Search for the cell housing the specified text and yield its [X, Y] center coordinate. 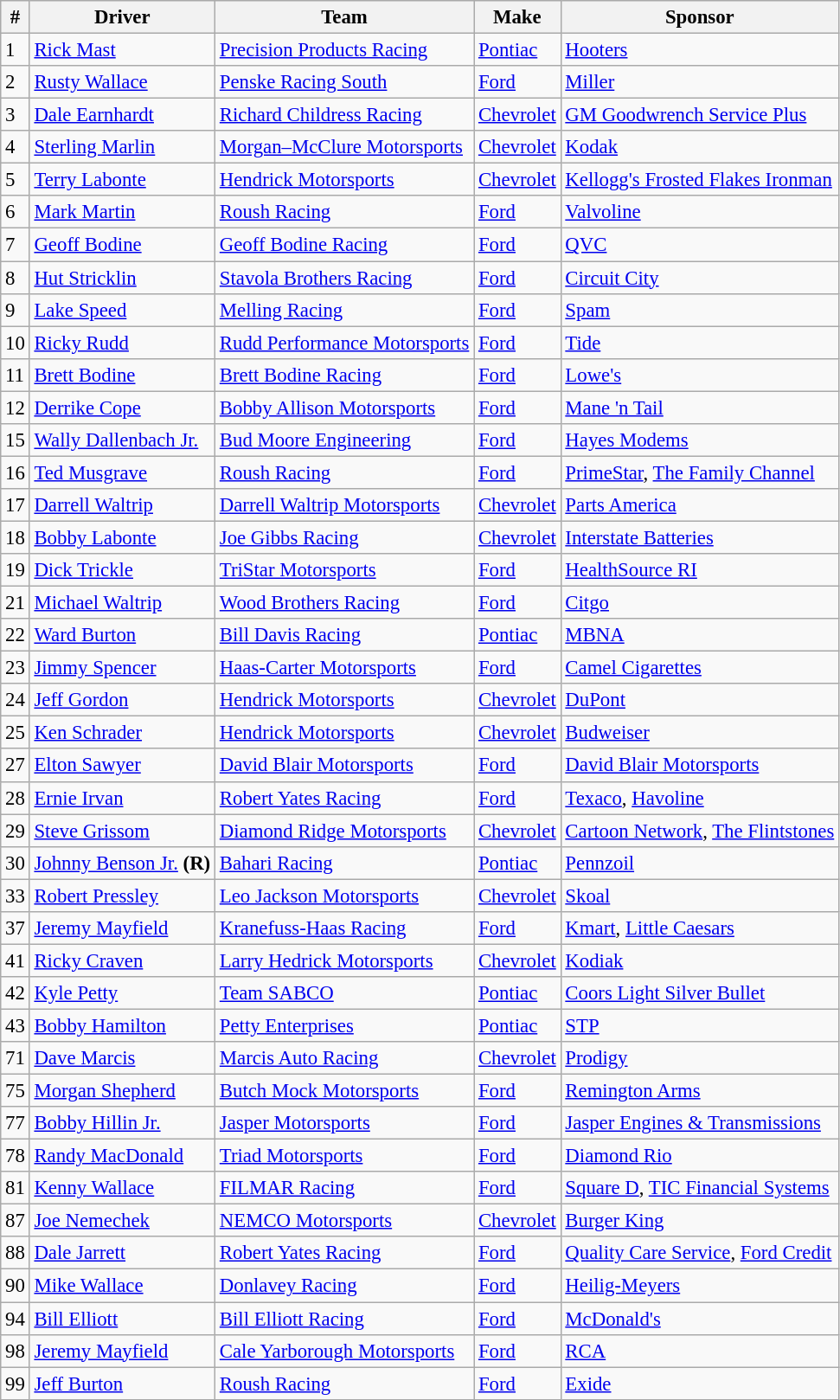
Kmart, Little Caesars [700, 928]
Joe Nemechek [122, 1221]
Prodigy [700, 1058]
Ricky Rudd [122, 343]
1 [16, 50]
Mark Martin [122, 212]
MBNA [700, 635]
Miller [700, 82]
17 [16, 505]
77 [16, 1123]
FILMAR Racing [344, 1188]
Square D, TIC Financial Systems [700, 1188]
PrimeStar, The Family Channel [700, 472]
DuPont [700, 700]
Tide [700, 343]
Kenny Wallace [122, 1188]
Brett Bodine [122, 375]
Kodiak [700, 960]
3 [16, 115]
Darrell Waltrip Motorsports [344, 505]
Bill Elliott [122, 1319]
41 [16, 960]
22 [16, 635]
Bud Moore Engineering [344, 440]
94 [16, 1319]
87 [16, 1221]
Skoal [700, 896]
75 [16, 1091]
Haas-Carter Motorsports [344, 668]
24 [16, 700]
11 [16, 375]
Heilig-Meyers [700, 1286]
Richard Childress Racing [344, 115]
8 [16, 278]
Ernie Irvan [122, 798]
McDonald's [700, 1319]
Team [344, 17]
42 [16, 993]
Marcis Auto Racing [344, 1058]
Steve Grissom [122, 831]
Lowe's [700, 375]
7 [16, 245]
98 [16, 1351]
Darrell Waltrip [122, 505]
90 [16, 1286]
30 [16, 863]
71 [16, 1058]
Michael Waltrip [122, 603]
Elton Sawyer [122, 766]
Mane 'n Tail [700, 408]
Bobby Hillin Jr. [122, 1123]
Randy MacDonald [122, 1156]
Pennzoil [700, 863]
37 [16, 928]
Circuit City [700, 278]
Mike Wallace [122, 1286]
Robert Pressley [122, 896]
Team SABCO [344, 993]
Geoff Bodine Racing [344, 245]
Ricky Craven [122, 960]
Bahari Racing [344, 863]
Bobby Allison Motorsports [344, 408]
Diamond Ridge Motorsports [344, 831]
Remington Arms [700, 1091]
28 [16, 798]
RCA [700, 1351]
29 [16, 831]
Bobby Hamilton [122, 1025]
Lake Speed [122, 310]
Kellogg's Frosted Flakes Ironman [700, 180]
Interstate Batteries [700, 537]
Rusty Wallace [122, 82]
Geoff Bodine [122, 245]
2 [16, 82]
Dale Jarrett [122, 1254]
Bobby Labonte [122, 537]
Valvoline [700, 212]
78 [16, 1156]
Leo Jackson Motorsports [344, 896]
19 [16, 570]
Derrike Cope [122, 408]
Cale Yarborough Motorsports [344, 1351]
Dale Earnhardt [122, 115]
QVC [700, 245]
Coors Light Silver Bullet [700, 993]
HealthSource RI [700, 570]
Texaco, Havoline [700, 798]
81 [16, 1188]
Ted Musgrave [122, 472]
Parts America [700, 505]
Joe Gibbs Racing [344, 537]
Spam [700, 310]
10 [16, 343]
Hooters [700, 50]
# [16, 17]
Camel Cigarettes [700, 668]
Triad Motorsports [344, 1156]
Butch Mock Motorsports [344, 1091]
18 [16, 537]
Cartoon Network, The Flintstones [700, 831]
88 [16, 1254]
4 [16, 147]
Sponsor [700, 17]
Jasper Motorsports [344, 1123]
5 [16, 180]
9 [16, 310]
Jeff Burton [122, 1384]
Petty Enterprises [344, 1025]
TriStar Motorsports [344, 570]
33 [16, 896]
Brett Bodine Racing [344, 375]
Larry Hedrick Motorsports [344, 960]
Ken Schrader [122, 733]
99 [16, 1384]
Melling Racing [344, 310]
Jimmy Spencer [122, 668]
Rudd Performance Motorsports [344, 343]
Morgan Shepherd [122, 1091]
Donlavey Racing [344, 1286]
Wally Dallenbach Jr. [122, 440]
Burger King [700, 1221]
25 [16, 733]
Penske Racing South [344, 82]
Jasper Engines & Transmissions [700, 1123]
Hut Stricklin [122, 278]
Kodak [700, 147]
Quality Care Service, Ford Credit [700, 1254]
27 [16, 766]
Terry Labonte [122, 180]
43 [16, 1025]
Bill Elliott Racing [344, 1319]
Kranefuss-Haas Racing [344, 928]
Dick Trickle [122, 570]
Wood Brothers Racing [344, 603]
21 [16, 603]
15 [16, 440]
Stavola Brothers Racing [344, 278]
NEMCO Motorsports [344, 1221]
Ward Burton [122, 635]
Citgo [700, 603]
Hayes Modems [700, 440]
Kyle Petty [122, 993]
Exide [700, 1384]
Dave Marcis [122, 1058]
23 [16, 668]
Budweiser [700, 733]
Johnny Benson Jr. (R) [122, 863]
Bill Davis Racing [344, 635]
GM Goodwrench Service Plus [700, 115]
STP [700, 1025]
Rick Mast [122, 50]
6 [16, 212]
Sterling Marlin [122, 147]
Morgan–McClure Motorsports [344, 147]
Jeff Gordon [122, 700]
Make [517, 17]
Diamond Rio [700, 1156]
12 [16, 408]
Precision Products Racing [344, 50]
Driver [122, 17]
16 [16, 472]
